Return the (x, y) coordinate for the center point of the cell that contains the specified text.  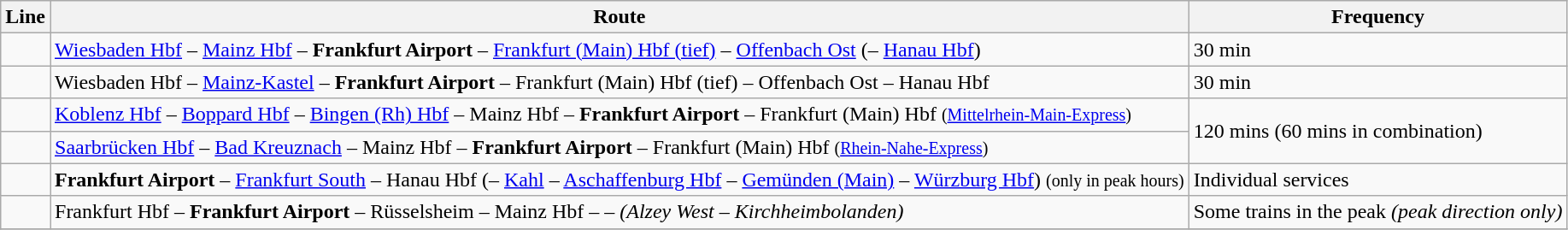
Frequency (1377, 17)
Wiesbaden Hbf – Mainz Hbf – Frankfurt Airport – Frankfurt (Main) Hbf (tief) – Offenbach Ost (– Hanau Hbf) (619, 50)
Individual services (1377, 180)
120 mins (60 mins in combination) (1377, 131)
Line (26, 17)
Route (619, 17)
Frankfurt Airport – Frankfurt South – Hanau Hbf (– Kahl – Aschaffenburg Hbf – Gemünden (Main) – Würzburg Hbf) (only in peak hours) (619, 180)
Frankfurt Hbf – Frankfurt Airport – Rüsselsheim – Mainz Hbf – – (Alzey West – Kirchheimbolanden) (619, 212)
Saarbrücken Hbf – Bad Kreuznach – Mainz Hbf – Frankfurt Airport – Frankfurt (Main) Hbf (Rhein-Nahe-Express) (619, 147)
Wiesbaden Hbf – Mainz-Kastel – Frankfurt Airport – Frankfurt (Main) Hbf (tief) – Offenbach Ost – Hanau Hbf (619, 82)
Koblenz Hbf – Boppard Hbf – Bingen (Rh) Hbf – Mainz Hbf – Frankfurt Airport – Frankfurt (Main) Hbf (Mittelrhein-Main-Express) (619, 115)
Some trains in the peak (peak direction only) (1377, 212)
